Provide the [x, y] coordinate of the cell's center where the given text is located.  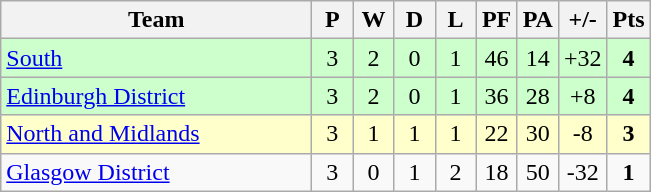
D [414, 20]
PA [538, 20]
P [332, 20]
50 [538, 172]
+8 [582, 96]
28 [538, 96]
30 [538, 134]
46 [496, 58]
Team [156, 20]
22 [496, 134]
14 [538, 58]
Edinburgh District [156, 96]
-8 [582, 134]
South [156, 58]
PF [496, 20]
+/- [582, 20]
Pts [628, 20]
Glasgow District [156, 172]
-32 [582, 172]
36 [496, 96]
W [374, 20]
North and Midlands [156, 134]
18 [496, 172]
+32 [582, 58]
L [456, 20]
